Return (X, Y) of the center of cell containing provided text 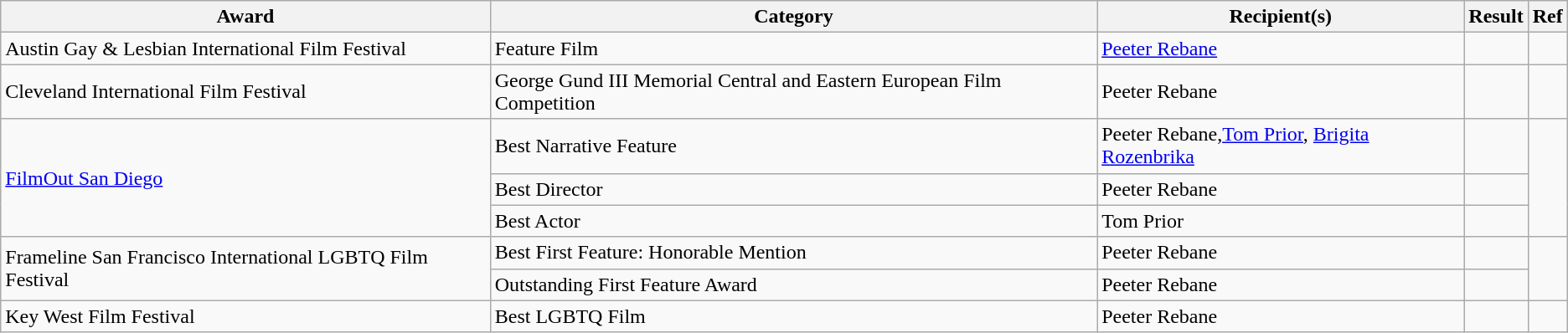
George Gund III Memorial Central and Eastern European Film Competition (793, 92)
Outstanding First Feature Award (793, 284)
Recipient(s) (1281, 17)
Best Narrative Feature (793, 146)
Cleveland International Film Festival (245, 92)
Tom Prior (1281, 221)
Austin Gay & Lesbian International Film Festival (245, 49)
Best Director (793, 189)
Best LGBTQ Film (793, 316)
Award (245, 17)
Frameline San Francisco International LGBTQ Film Festival (245, 269)
Category (793, 17)
Ref (1548, 17)
Key West Film Festival (245, 316)
FilmOut San Diego (245, 177)
Best First Feature: Honorable Mention (793, 253)
Best Actor (793, 221)
Result (1496, 17)
Feature Film (793, 49)
Peeter Rebane,Tom Prior, Brigita Rozenbrika (1281, 146)
